Detect which cell encompasses the target text, then output its (x, y) center coordinate. 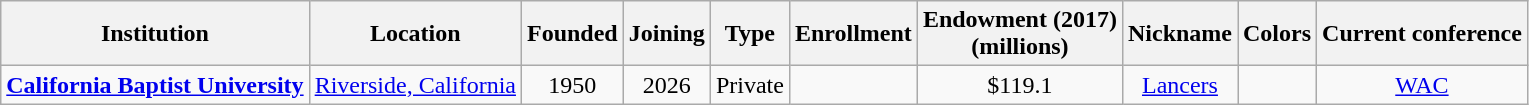
Enrollment (853, 34)
Colors (1278, 34)
Current conference (1422, 34)
Endowment (2017)(millions) (1020, 34)
1950 (572, 85)
$119.1 (1020, 85)
Type (750, 34)
Founded (572, 34)
Private (750, 85)
WAC (1422, 85)
Joining (666, 34)
2026 (666, 85)
Location (415, 34)
Riverside, California (415, 85)
Institution (155, 34)
Nickname (1180, 34)
Lancers (1180, 85)
California Baptist University (155, 85)
